Search for the cell housing the specified text and yield its [X, Y] center coordinate. 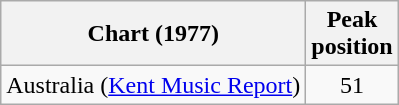
Australia (Kent Music Report) [154, 85]
Peakposition [352, 34]
51 [352, 85]
Chart (1977) [154, 34]
